Return the [X, Y] coordinate for the center point of the cell that contains the specified text.  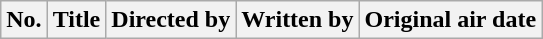
Directed by [171, 20]
No. [24, 20]
Original air date [450, 20]
Title [76, 20]
Written by [298, 20]
